Return (X, Y) of the center of cell containing provided text 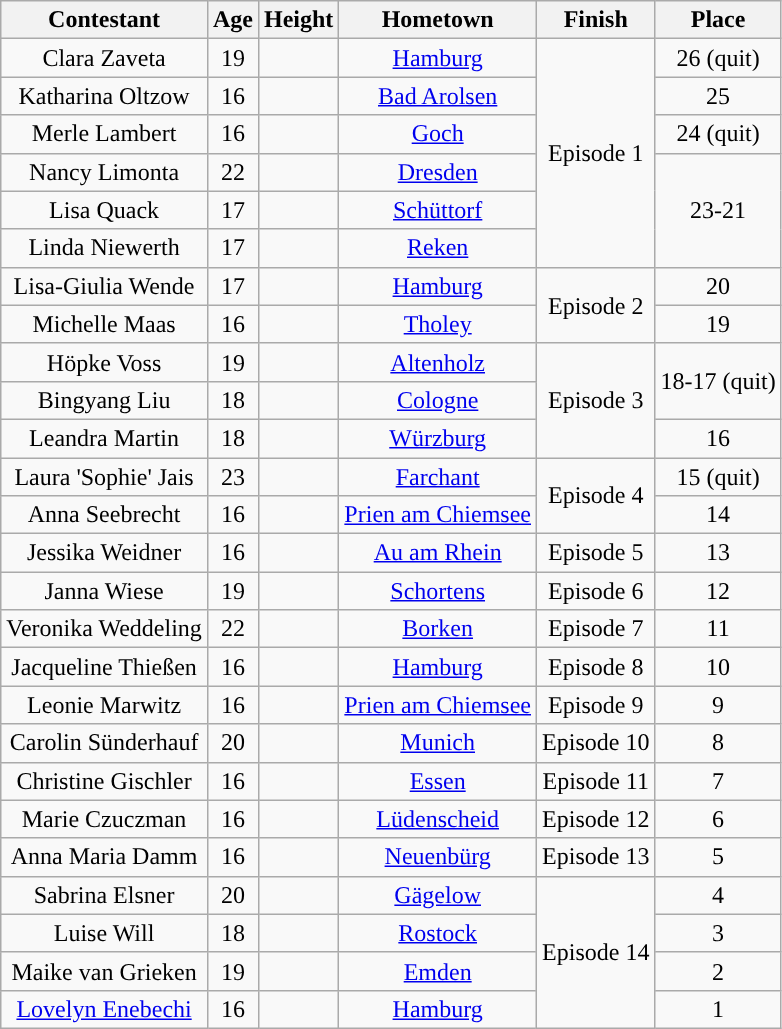
3 (718, 933)
Jacqueline Thießen (104, 667)
Episode 11 (596, 781)
Finish (596, 20)
Lisa Quack (104, 210)
Episode 4 (596, 496)
Borken (438, 629)
18-17 (quit) (718, 381)
Episode 7 (596, 629)
Leonie Marwitz (104, 705)
Nancy Limonta (104, 172)
Veronika Weddeling (104, 629)
Jessika Weidner (104, 553)
Goch (438, 134)
Neuenbürg (438, 857)
Contestant (104, 20)
Au am Rhein (438, 553)
Farchant (438, 477)
Lovelyn Enebechi (104, 1009)
11 (718, 629)
Janna Wiese (104, 591)
Carolin Sünderhauf (104, 743)
Episode 14 (596, 952)
Anna Seebrecht (104, 515)
Episode 2 (596, 305)
Michelle Maas (104, 324)
Luise Will (104, 933)
Christine Gischler (104, 781)
Place (718, 20)
Age (232, 20)
Lisa-Giulia Wende (104, 286)
Katharina Oltzow (104, 96)
Episode 9 (596, 705)
Sabrina Elsner (104, 895)
Height (298, 20)
Dresden (438, 172)
4 (718, 895)
Emden (438, 971)
Episode 12 (596, 819)
Bad Arolsen (438, 96)
Essen (438, 781)
Gägelow (438, 895)
Höpke Voss (104, 362)
1 (718, 1009)
Reken (438, 248)
Episode 6 (596, 591)
Anna Maria Damm (104, 857)
12 (718, 591)
Schortens (438, 591)
Tholey (438, 324)
Hometown (438, 20)
13 (718, 553)
Cologne (438, 400)
Episode 13 (596, 857)
9 (718, 705)
Episode 8 (596, 667)
Episode 5 (596, 553)
Bingyang Liu (104, 400)
10 (718, 667)
Leandra Martin (104, 438)
2 (718, 971)
15 (quit) (718, 477)
Lüdenscheid (438, 819)
8 (718, 743)
Maike van Grieken (104, 971)
Clara Zaveta (104, 58)
Episode 1 (596, 153)
Episode 10 (596, 743)
Episode 3 (596, 400)
5 (718, 857)
23-21 (718, 210)
Würzburg (438, 438)
Munich (438, 743)
6 (718, 819)
24 (quit) (718, 134)
Marie Czuczman (104, 819)
Schüttorf (438, 210)
Merle Lambert (104, 134)
26 (quit) (718, 58)
14 (718, 515)
7 (718, 781)
25 (718, 96)
Laura 'Sophie' Jais (104, 477)
Rostock (438, 933)
23 (232, 477)
Linda Niewerth (104, 248)
Altenholz (438, 362)
